Capture the cell that displays the provided text and extract its (x, y) central coordinate. 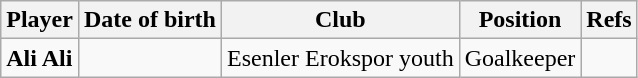
Refs (609, 20)
Club (340, 20)
Goalkeeper (520, 58)
Player (40, 20)
Position (520, 20)
Esenler Erokspor youth (340, 58)
Date of birth (150, 20)
Ali Ali (40, 58)
